Scan for the cell matching the given text and deliver its [x, y] coordinate at center. 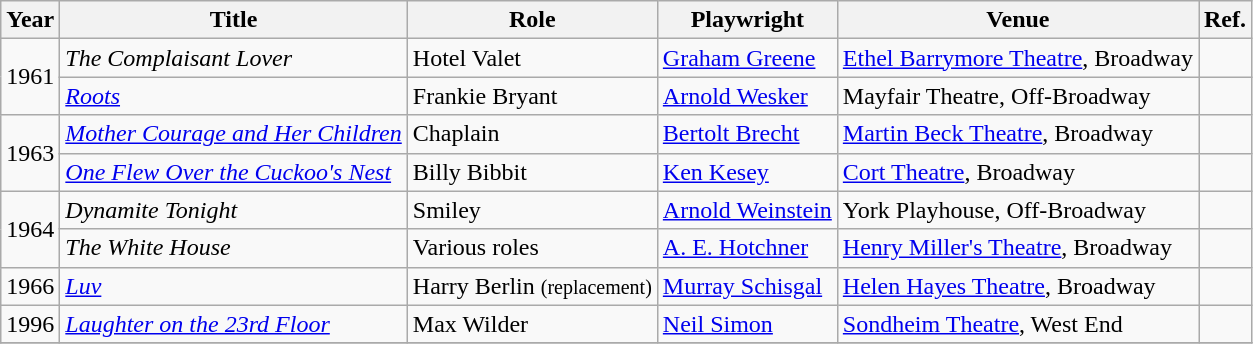
Smiley [532, 210]
Sondheim Theatre, West End [1018, 324]
Neil Simon [747, 324]
Role [532, 20]
Various roles [532, 248]
Henry Miller's Theatre, Broadway [1018, 248]
A. E. Hotchner [747, 248]
York Playhouse, Off-Broadway [1018, 210]
Venue [1018, 20]
Bertolt Brecht [747, 134]
Mother Courage and Her Children [234, 134]
Ref. [1224, 20]
One Flew Over the Cuckoo's Nest [234, 172]
Frankie Bryant [532, 96]
1963 [30, 153]
Arnold Weinstein [747, 210]
Ken Kesey [747, 172]
Helen Hayes Theatre, Broadway [1018, 286]
Title [234, 20]
The Complaisant Lover [234, 58]
Chaplain [532, 134]
Roots [234, 96]
Year [30, 20]
Harry Berlin (replacement) [532, 286]
Hotel Valet [532, 58]
1996 [30, 324]
Billy Bibbit [532, 172]
1961 [30, 77]
Luv [234, 286]
Mayfair Theatre, Off-Broadway [1018, 96]
Laughter on the 23rd Floor [234, 324]
The White House [234, 248]
Martin Beck Theatre, Broadway [1018, 134]
Playwright [747, 20]
1964 [30, 229]
Ethel Barrymore Theatre, Broadway [1018, 58]
Graham Greene [747, 58]
Cort Theatre, Broadway [1018, 172]
Dynamite Tonight [234, 210]
Max Wilder [532, 324]
Arnold Wesker [747, 96]
Murray Schisgal [747, 286]
1966 [30, 286]
